Locate the cell with the specified text and output its (X, Y) center coordinate. 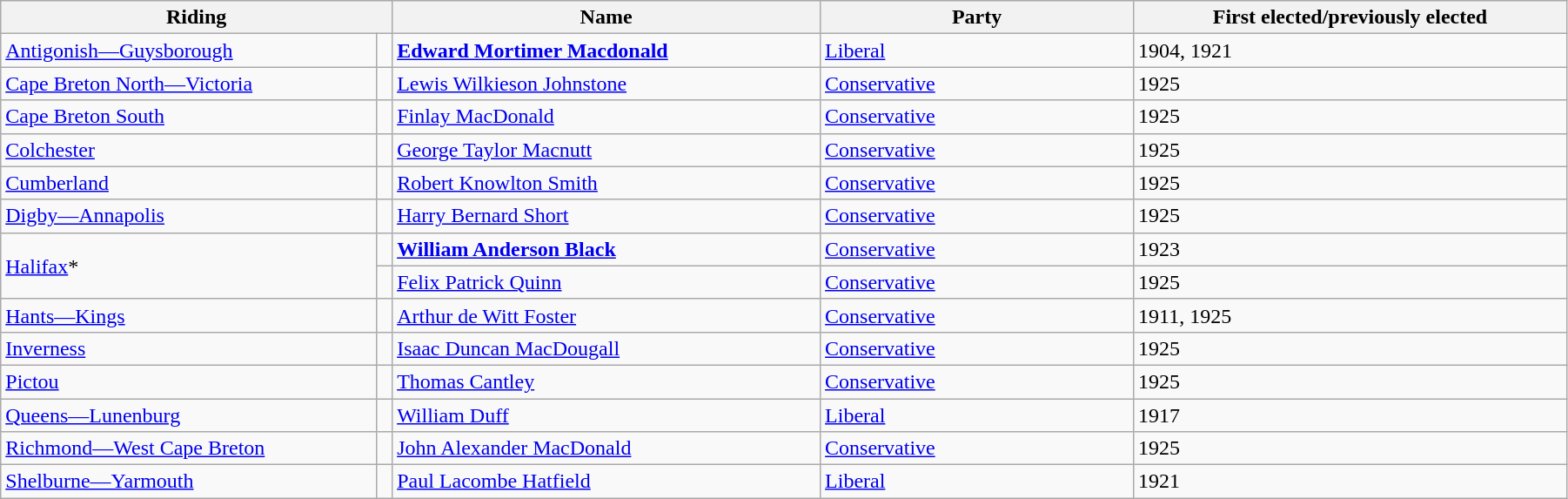
Felix Patrick Quinn (606, 282)
1911, 1925 (1350, 315)
Party (977, 17)
Queens—Lunenburg (189, 415)
Cape Breton North—Victoria (189, 84)
Cumberland (189, 183)
First elected/previously elected (1350, 17)
Riding (197, 17)
Edward Mortimer Macdonald (606, 51)
1917 (1350, 415)
1904, 1921 (1350, 51)
Cape Breton South (189, 117)
Name (606, 17)
Lewis Wilkieson Johnstone (606, 84)
Harry Bernard Short (606, 216)
John Alexander MacDonald (606, 448)
Colchester (189, 150)
Halifax* (189, 266)
Digby—Annapolis (189, 216)
Thomas Cantley (606, 381)
Isaac Duncan MacDougall (606, 348)
Hants—Kings (189, 315)
Pictou (189, 381)
1921 (1350, 482)
Inverness (189, 348)
Paul Lacombe Hatfield (606, 482)
William Duff (606, 415)
Antigonish—Guysborough (189, 51)
William Anderson Black (606, 249)
Robert Knowlton Smith (606, 183)
Arthur de Witt Foster (606, 315)
George Taylor Macnutt (606, 150)
1923 (1350, 249)
Richmond—West Cape Breton (189, 448)
Shelburne—Yarmouth (189, 482)
Finlay MacDonald (606, 117)
